Find where the given text appears and provide that cell's center as (X, Y) coordinate. 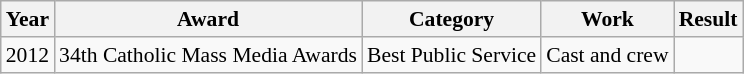
Year (28, 19)
2012 (28, 55)
Category (452, 19)
Best Public Service (452, 55)
34th Catholic Mass Media Awards (208, 55)
Award (208, 19)
Cast and crew (607, 55)
Result (708, 19)
Work (607, 19)
